For the text-containing cell, return its midpoint in (x, y) coordinate format. 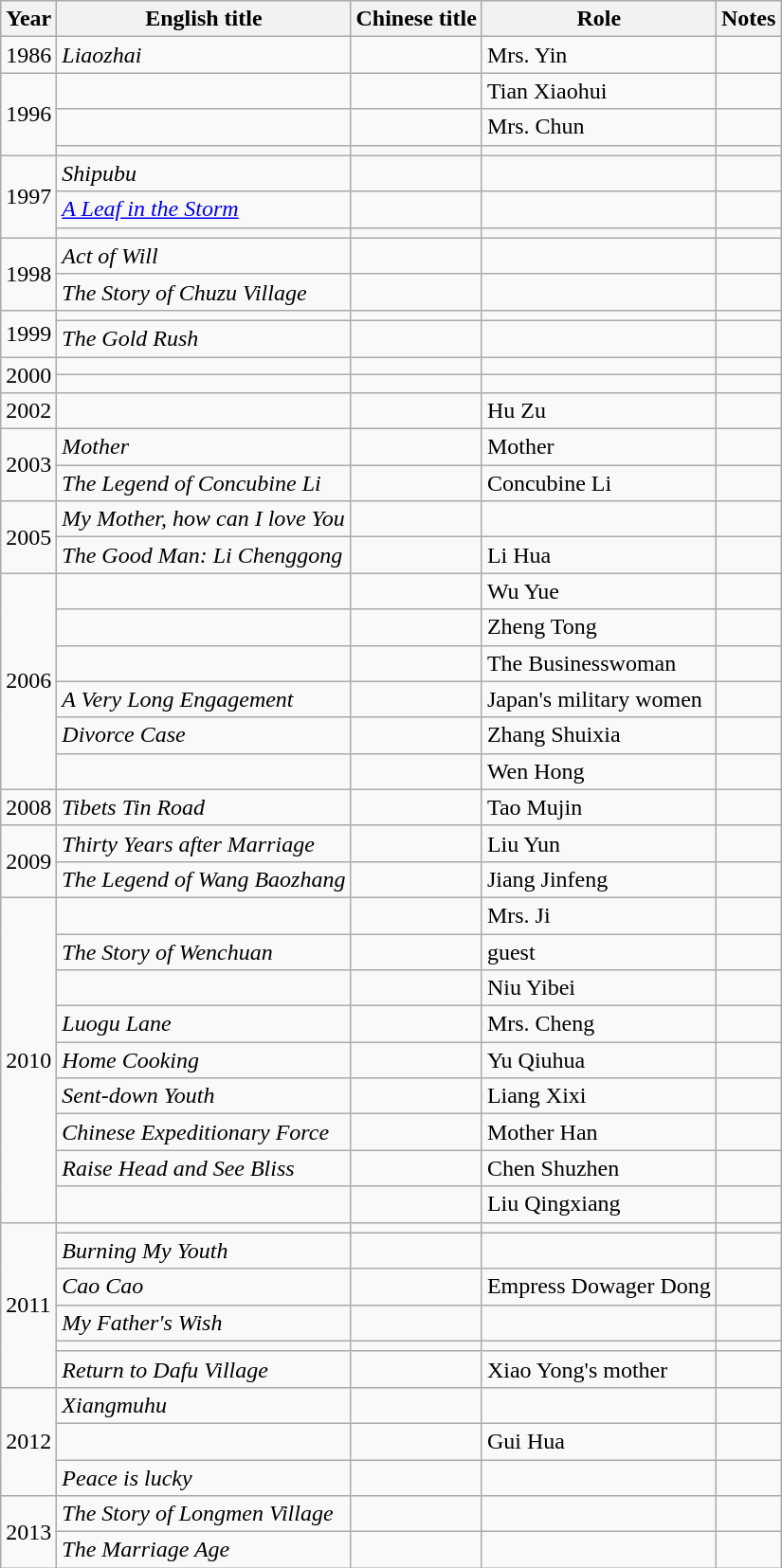
Niu Yibei (599, 988)
Gui Hua (599, 1441)
A Very Long Engagement (204, 699)
Xiao Yong's mother (599, 1369)
Empress Dowager Dong (599, 1287)
The Marriage Age (204, 1550)
English title (204, 19)
Xiangmuhu (204, 1405)
Liang Xixi (599, 1096)
1999 (28, 333)
Tao Mujin (599, 807)
Hu Zu (599, 411)
Mrs. Cheng (599, 1024)
The Gold Rush (204, 338)
2002 (28, 411)
Raise Head and See Bliss (204, 1168)
2008 (28, 807)
Liaozhai (204, 55)
Home Cooking (204, 1060)
1986 (28, 55)
The Legend of Concubine Li (204, 483)
Sent-down Youth (204, 1096)
2012 (28, 1441)
The Legend of Wang Baozhang (204, 879)
Wen Hong (599, 771)
Mrs. Chun (599, 127)
The Story of Wenchuan (204, 952)
My Mother, how can I love You (204, 519)
Wu Yue (599, 591)
Liu Qingxiang (599, 1204)
Chen Shuzhen (599, 1168)
Tian Xiaohui (599, 91)
2000 (28, 374)
2011 (28, 1305)
Jiang Jinfeng (599, 879)
Li Hua (599, 555)
Mother Han (599, 1132)
Chinese Expeditionary Force (204, 1132)
Mrs. Yin (599, 55)
Liu Yun (599, 843)
Role (599, 19)
2006 (28, 681)
Tibets Tin Road (204, 807)
2009 (28, 861)
2010 (28, 1059)
Thirty Years after Marriage (204, 843)
Cao Cao (204, 1287)
The Good Man: Li Chenggong (204, 555)
The Story of Longmen Village (204, 1514)
2003 (28, 465)
Concubine Li (599, 483)
Shipubu (204, 173)
1998 (28, 274)
Act of Will (204, 256)
Luogu Lane (204, 1024)
The Businesswoman (599, 663)
Notes (748, 19)
A Leaf in the Storm (204, 209)
2013 (28, 1532)
Peace is lucky (204, 1477)
Zheng Tong (599, 627)
1996 (28, 114)
Divorce Case (204, 735)
Burning My Youth (204, 1251)
My Father's Wish (204, 1323)
Year (28, 19)
Return to Dafu Village (204, 1369)
Zhang Shuixia (599, 735)
guest (599, 952)
2005 (28, 537)
Japan's military women (599, 699)
Yu Qiuhua (599, 1060)
The Story of Chuzu Village (204, 292)
Mrs. Ji (599, 915)
Chinese title (416, 19)
1997 (28, 197)
